Pinpoint the cell where the given text exists, returning its (X, Y) midpoint coordinate. 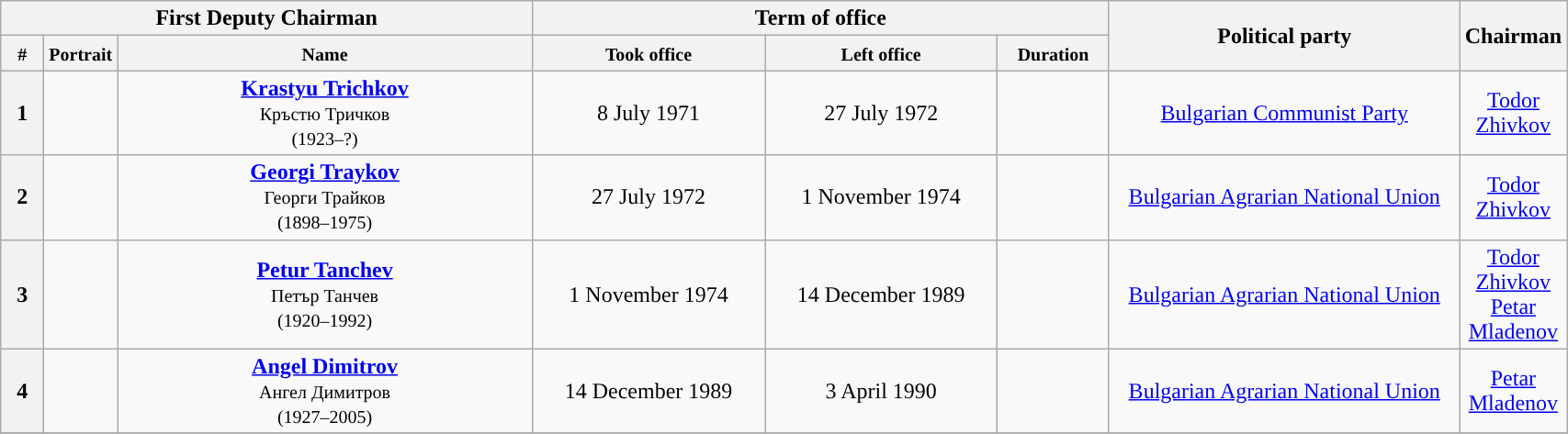
Todor ZhivkovPetar Mladenov (1513, 294)
Georgi TraykovГеорги Трайков(1898–1975) (325, 197)
Term of office (820, 18)
8 July 1971 (649, 113)
Name (325, 53)
Petar Mladenov (1513, 391)
Bulgarian Communist Party (1284, 113)
3 (22, 294)
4 (22, 391)
1 (22, 113)
# (22, 53)
Chairman (1513, 36)
Portrait (81, 53)
Krastyu TrichkovКръстю Тричков(1923–?) (325, 113)
Left office (882, 53)
Took office (649, 53)
3 April 1990 (882, 391)
First Deputy Chairman (266, 18)
Petur TanchevПетър Танчев(1920–1992) (325, 294)
Duration (1054, 53)
Angel DimitrovАнгел Димитров(1927–2005) (325, 391)
2 (22, 197)
Political party (1284, 36)
